Extract the (X, Y) coordinate from the center of the cell holding the provided text.  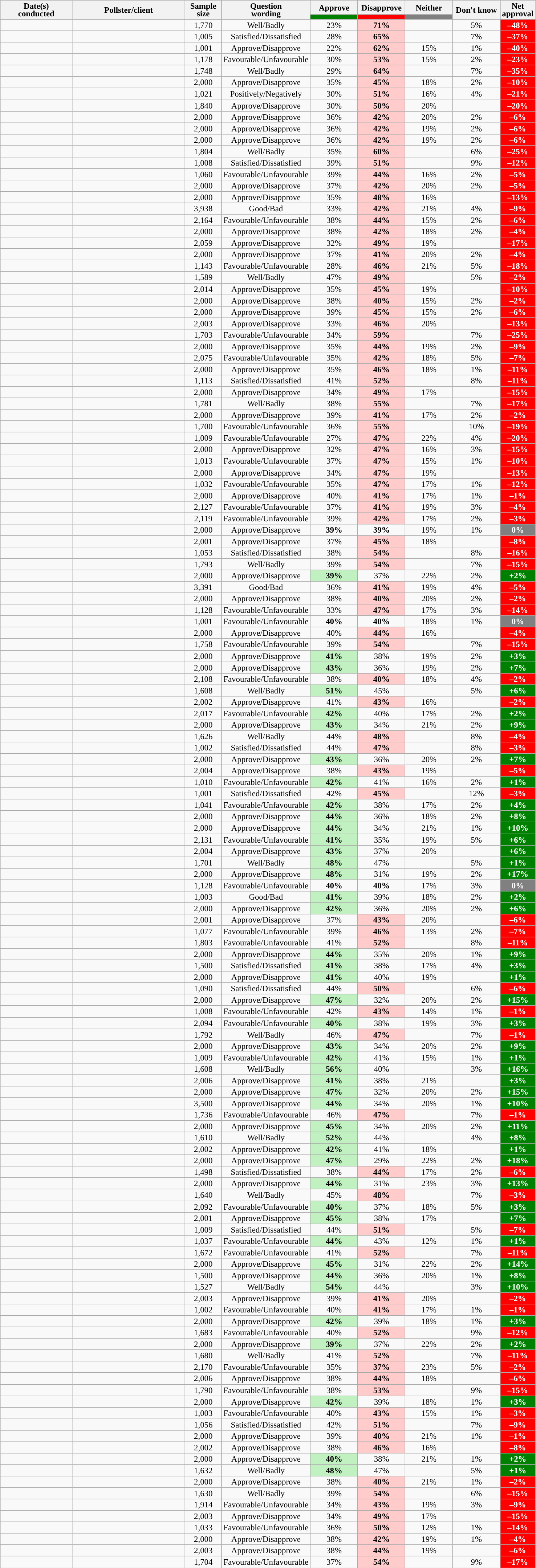
–35% (518, 71)
1,804 (203, 151)
1,021 (203, 94)
+4% (518, 805)
–40% (518, 48)
1,803 (203, 943)
2,108 (203, 679)
1,610 (203, 1138)
Sample size (203, 10)
–23% (518, 60)
1,680 (203, 1356)
1,792 (203, 1035)
1,790 (203, 1390)
Disapprove (381, 7)
1,498 (203, 1172)
Date(s)conducted (36, 10)
+18% (518, 1161)
1,178 (203, 60)
1,703 (203, 335)
60% (381, 151)
1,626 (203, 736)
–16% (518, 553)
2,131 (203, 840)
+14% (518, 1264)
1,037 (203, 1241)
1,683 (203, 1333)
1,748 (203, 71)
1,033 (203, 1528)
2,127 (203, 507)
Net approval (518, 10)
–48% (518, 25)
–18% (518, 266)
Approve (334, 7)
Positively/Negatively (266, 94)
1,793 (203, 564)
3,391 (203, 587)
1,060 (203, 174)
71% (381, 25)
62% (381, 48)
1,143 (203, 266)
2,075 (203, 358)
+16% (518, 1069)
1,640 (203, 1195)
2,059 (203, 243)
13% (429, 931)
1,589 (203, 278)
1,704 (203, 1562)
1,005 (203, 37)
1,010 (203, 782)
1,701 (203, 863)
3,938 (203, 209)
2,014 (203, 289)
2,119 (203, 518)
1,041 (203, 805)
+11% (518, 1127)
1,758 (203, 645)
1,781 (203, 404)
10% (476, 427)
1,077 (203, 931)
–19% (518, 427)
Neither (429, 7)
1,053 (203, 553)
1,032 (203, 484)
1,527 (203, 1287)
2,092 (203, 1207)
Questionwording (266, 10)
1,630 (203, 1494)
+13% (518, 1184)
2,164 (203, 220)
1,914 (203, 1505)
1,840 (203, 106)
1,736 (203, 1115)
64% (381, 71)
–21% (518, 94)
–37% (518, 37)
1,090 (203, 989)
56% (334, 1069)
1,013 (203, 461)
1,700 (203, 427)
1,113 (203, 381)
Don't know (476, 10)
Pollster/client (129, 10)
27% (334, 438)
2,017 (203, 713)
+17% (518, 874)
65% (381, 37)
3,500 (203, 1103)
1,056 (203, 1425)
1,672 (203, 1253)
1,770 (203, 25)
2,094 (203, 1023)
1,632 (203, 1470)
14% (429, 1012)
59% (381, 335)
2,170 (203, 1367)
